Identify which cell holds the provided text, then report its (X, Y) central coordinate. 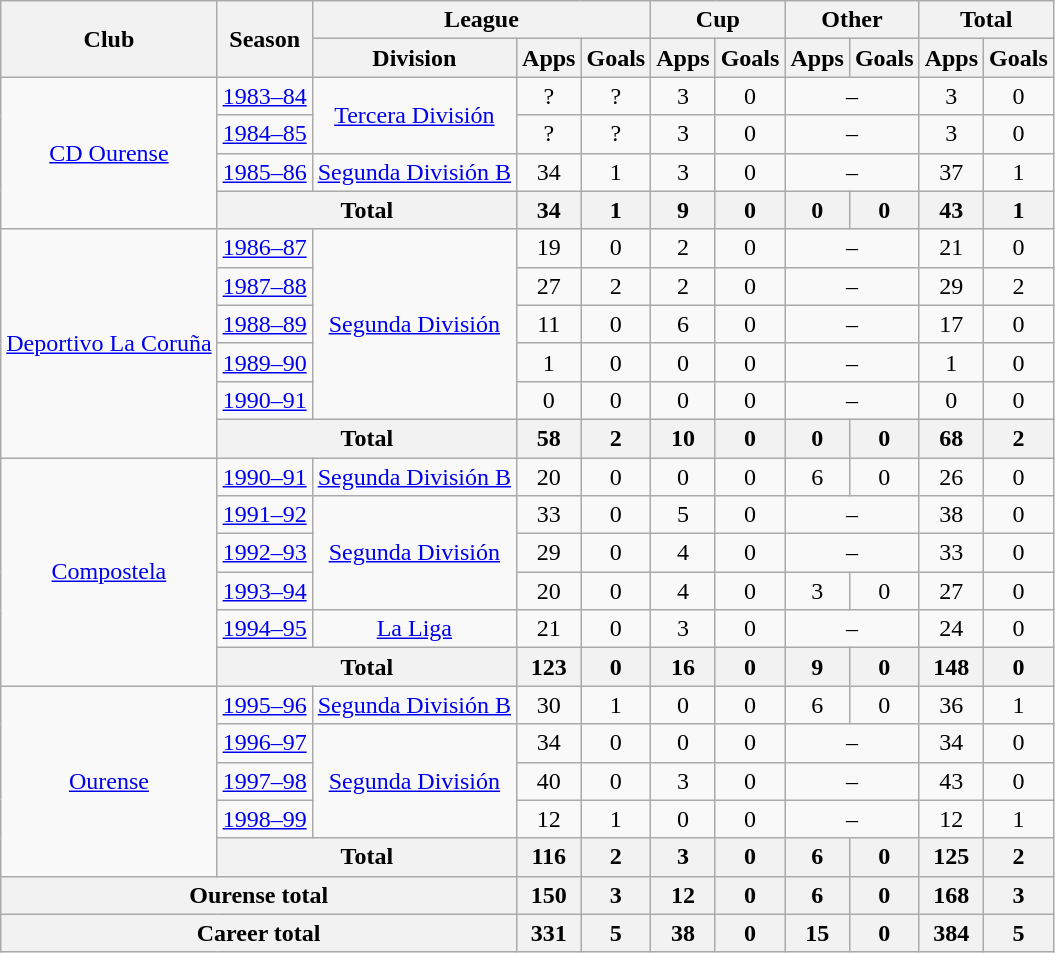
Ourense total (259, 895)
1997–98 (264, 781)
26 (951, 477)
1988–89 (264, 324)
1998–99 (264, 819)
148 (951, 667)
1993–94 (264, 591)
Club (109, 39)
CD Ourense (109, 153)
Cup (718, 20)
Other (852, 20)
1983–84 (264, 96)
1992–93 (264, 553)
1989–90 (264, 362)
Compostela (109, 572)
11 (549, 324)
24 (951, 629)
1994–95 (264, 629)
30 (549, 705)
16 (683, 667)
Deportivo La Coruña (109, 343)
1995–96 (264, 705)
1987–88 (264, 286)
40 (549, 781)
Division (414, 58)
Season (264, 39)
150 (549, 895)
331 (549, 933)
36 (951, 705)
123 (549, 667)
15 (817, 933)
1985–86 (264, 172)
1986–87 (264, 248)
1984–85 (264, 134)
1991–92 (264, 515)
384 (951, 933)
1996–97 (264, 743)
68 (951, 438)
58 (549, 438)
125 (951, 857)
Ourense (109, 781)
17 (951, 324)
Tercera División (414, 115)
168 (951, 895)
116 (549, 857)
Career total (259, 933)
La Liga (414, 629)
10 (683, 438)
19 (549, 248)
37 (951, 172)
League (482, 20)
